Scan for the cell matching the given text and deliver its (x, y) coordinate at center. 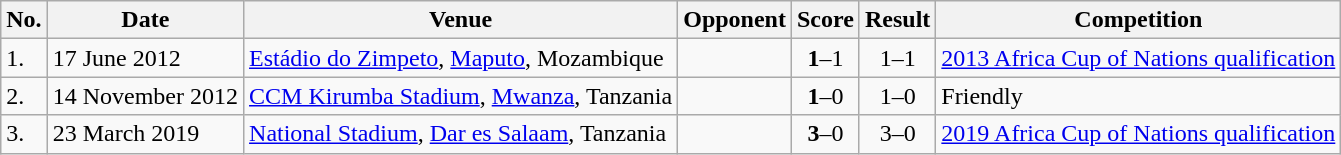
1. (24, 58)
23 March 2019 (145, 134)
2. (24, 96)
Result (897, 20)
Venue (461, 20)
Estádio do Zimpeto, Maputo, Mozambique (461, 58)
Competition (1138, 20)
Opponent (735, 20)
17 June 2012 (145, 58)
2019 Africa Cup of Nations qualification (1138, 134)
Score (825, 20)
CCM Kirumba Stadium, Mwanza, Tanzania (461, 96)
2013 Africa Cup of Nations qualification (1138, 58)
National Stadium, Dar es Salaam, Tanzania (461, 134)
No. (24, 20)
3. (24, 134)
Date (145, 20)
Friendly (1138, 96)
14 November 2012 (145, 96)
